Determine the [x, y] coordinate at the center of the cell enclosing the given text.  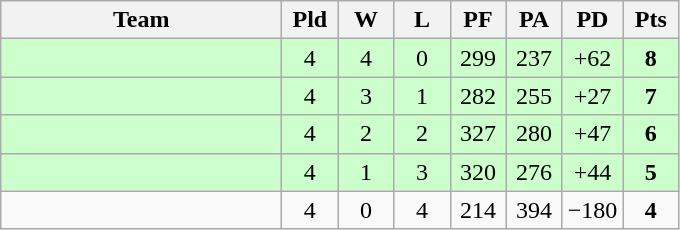
280 [534, 134]
+47 [592, 134]
PD [592, 20]
282 [478, 96]
Team [142, 20]
6 [651, 134]
Pts [651, 20]
8 [651, 58]
W [366, 20]
−180 [592, 210]
PF [478, 20]
237 [534, 58]
299 [478, 58]
+44 [592, 172]
214 [478, 210]
5 [651, 172]
255 [534, 96]
320 [478, 172]
Pld [310, 20]
327 [478, 134]
7 [651, 96]
276 [534, 172]
394 [534, 210]
+27 [592, 96]
L [422, 20]
PA [534, 20]
+62 [592, 58]
